For the text-containing cell, return its midpoint in [X, Y] coordinate format. 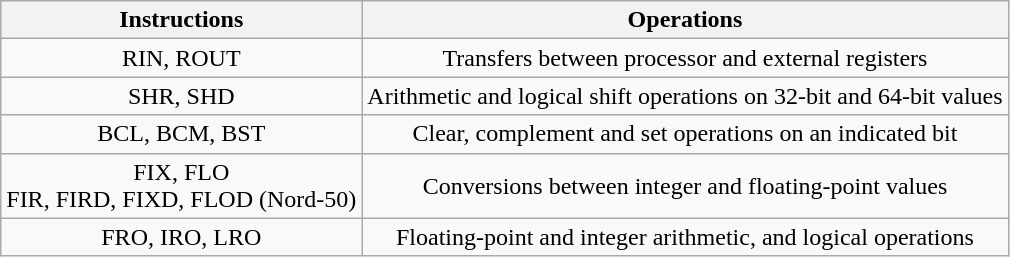
SHR, SHD [182, 96]
FRO, IRO, LRO [182, 237]
Instructions [182, 20]
Transfers between processor and external registers [685, 58]
Operations [685, 20]
Floating-point and integer arithmetic, and logical operations [685, 237]
BCL, BCM, BST [182, 134]
Arithmetic and logical shift operations on 32-bit and 64-bit values [685, 96]
Clear, complement and set operations on an indicated bit [685, 134]
FIX, FLOFIR, FIRD, FIXD, FLOD (Nord-50) [182, 186]
RIN, ROUT [182, 58]
Conversions between integer and floating-point values [685, 186]
